Scan for the cell matching the given text and deliver its [x, y] coordinate at center. 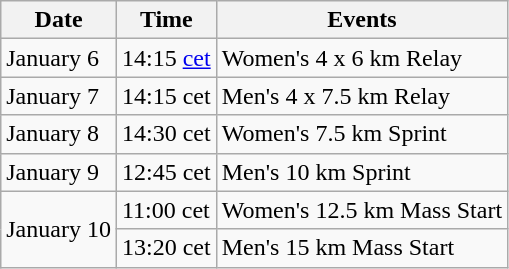
Women's 12.5 km Mass Start [362, 210]
Date [59, 20]
January 10 [59, 229]
14:30 cet [166, 134]
11:00 cet [166, 210]
12:45 cet [166, 172]
13:20 cet [166, 248]
Events [362, 20]
Women's 7.5 km Sprint [362, 134]
January 9 [59, 172]
Time [166, 20]
Men's 4 x 7.5 km Relay [362, 96]
January 6 [59, 58]
January 7 [59, 96]
Men's 10 km Sprint [362, 172]
Men's 15 km Mass Start [362, 248]
Women's 4 x 6 km Relay [362, 58]
January 8 [59, 134]
